Provide the [X, Y] coordinate of the cell's center where the given text is located.  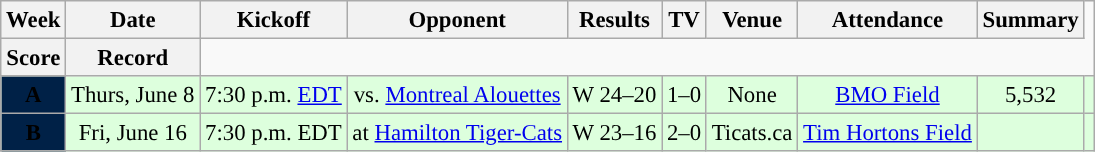
W 23–16 [614, 133]
BMO Field [888, 95]
B [34, 133]
5,532 [1030, 95]
W 24–20 [614, 95]
Week [34, 20]
2–0 [684, 133]
Summary [1030, 20]
Opponent [457, 20]
Score [34, 58]
Attendance [888, 20]
Date [133, 20]
Fri, June 16 [133, 133]
Results [614, 20]
Tim Hortons Field [888, 133]
A [34, 95]
Thurs, June 8 [133, 95]
Record [133, 58]
Kickoff [274, 20]
Venue [752, 20]
vs. Montreal Alouettes [457, 95]
1–0 [684, 95]
None [752, 95]
Ticats.ca [752, 133]
at Hamilton Tiger-Cats [457, 133]
TV [684, 20]
